Capture the cell that displays the provided text and extract its [x, y] central coordinate. 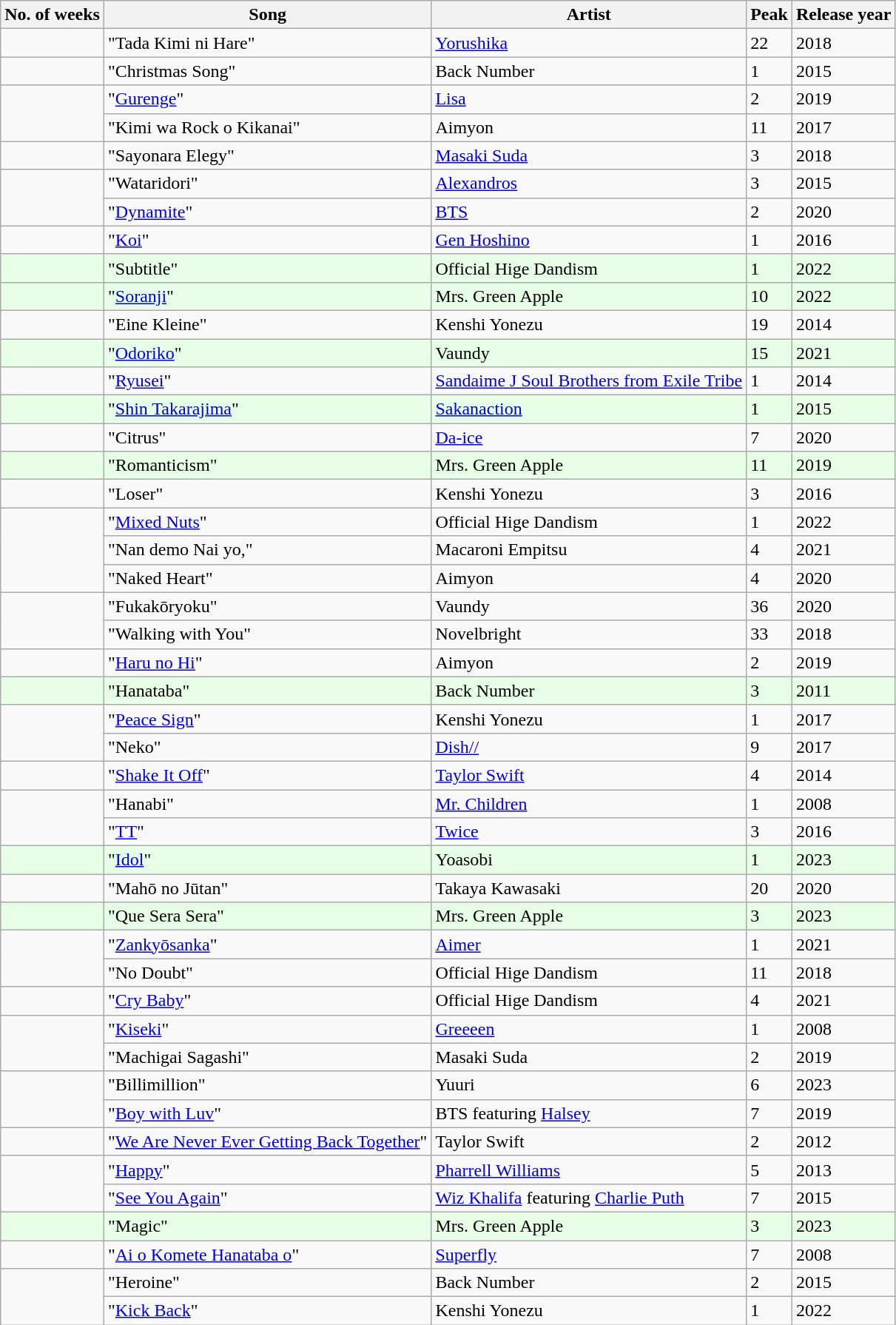
"Happy" [267, 1170]
Novelbright [589, 634]
Alexandros [589, 184]
Greeeen [589, 1029]
Song [267, 15]
15 [769, 353]
"Heroine" [267, 1283]
36 [769, 606]
"Que Sera Sera" [267, 916]
"Shake It Off" [267, 775]
"See You Again" [267, 1198]
"Peace Sign" [267, 719]
"Odoriko" [267, 353]
Yuuri [589, 1085]
"Tada Kimi ni Hare" [267, 43]
BTS featuring Halsey [589, 1113]
"Cry Baby" [267, 1001]
"Walking with You" [267, 634]
"Naked Heart" [267, 578]
"Citrus" [267, 437]
Da-ice [589, 437]
"Dynamite" [267, 212]
20 [769, 888]
"Billimillion" [267, 1085]
Mr. Children [589, 803]
"Ai o Komete Hanataba o" [267, 1255]
Yorushika [589, 43]
Wiz Khalifa featuring Charlie Puth [589, 1198]
19 [769, 324]
Yoasobi [589, 860]
"Zankyōsanka" [267, 945]
Takaya Kawasaki [589, 888]
"Kiseki" [267, 1029]
Gen Hoshino [589, 240]
"Magic" [267, 1226]
2011 [843, 691]
"Koi" [267, 240]
"Christmas Song" [267, 71]
"Mixed Nuts" [267, 522]
"Fukakōryoku" [267, 606]
"Hanataba" [267, 691]
"Nan demo Nai yo," [267, 550]
6 [769, 1085]
"We Are Never Ever Getting Back Together" [267, 1141]
"Kimi wa Rock o Kikanai" [267, 127]
Dish// [589, 747]
Pharrell Williams [589, 1170]
Superfly [589, 1255]
Aimer [589, 945]
No. of weeks [53, 15]
"Idol" [267, 860]
33 [769, 634]
"Subtitle" [267, 268]
Macaroni Empitsu [589, 550]
"Kick Back" [267, 1311]
Artist [589, 15]
"Machigai Sagashi" [267, 1057]
9 [769, 747]
22 [769, 43]
Sandaime J Soul Brothers from Exile Tribe [589, 381]
Release year [843, 15]
2012 [843, 1141]
"Sayonara Elegy" [267, 155]
"Wataridori" [267, 184]
"Neko" [267, 747]
"Hanabi" [267, 803]
Peak [769, 15]
10 [769, 296]
Sakanaction [589, 409]
"TT" [267, 832]
2013 [843, 1170]
BTS [589, 212]
"Gurenge" [267, 99]
"Soranji" [267, 296]
Lisa [589, 99]
5 [769, 1170]
"Loser" [267, 494]
"No Doubt" [267, 973]
"Shin Takarajima" [267, 409]
"Haru no Hi" [267, 662]
"Romanticism" [267, 466]
"Mahō no Jūtan" [267, 888]
Twice [589, 832]
"Boy with Luv" [267, 1113]
"Ryusei" [267, 381]
"Eine Kleine" [267, 324]
